Provide the (X, Y) coordinate of the cell's center where the given text is located.  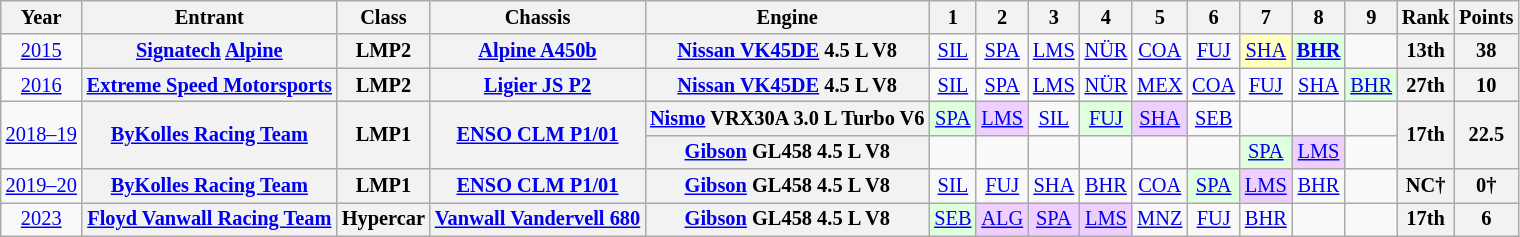
Rank (1426, 17)
2018–19 (42, 134)
Nismo VRX30A 3.0 L Turbo V6 (787, 118)
Class (384, 17)
Vanwall Vandervell 680 (538, 219)
MNZ (1160, 219)
Engine (787, 17)
Floyd Vanwall Racing Team (210, 219)
0† (1486, 186)
Signatech Alpine (210, 51)
Ligier JS P2 (538, 85)
Entrant (210, 17)
2 (1002, 17)
1 (952, 17)
NC† (1426, 186)
27th (1426, 85)
2015 (42, 51)
22.5 (1486, 134)
Alpine A450b (538, 51)
8 (1319, 17)
Extreme Speed Motorsports (210, 85)
7 (1266, 17)
3 (1054, 17)
38 (1486, 51)
ALG (1002, 219)
Hypercar (384, 219)
MEX (1160, 85)
4 (1106, 17)
2016 (42, 85)
2023 (42, 219)
9 (1371, 17)
2019–20 (42, 186)
5 (1160, 17)
Chassis (538, 17)
Year (42, 17)
13th (1426, 51)
10 (1486, 85)
Points (1486, 17)
